Scan for the cell matching the given text and deliver its (x, y) coordinate at center. 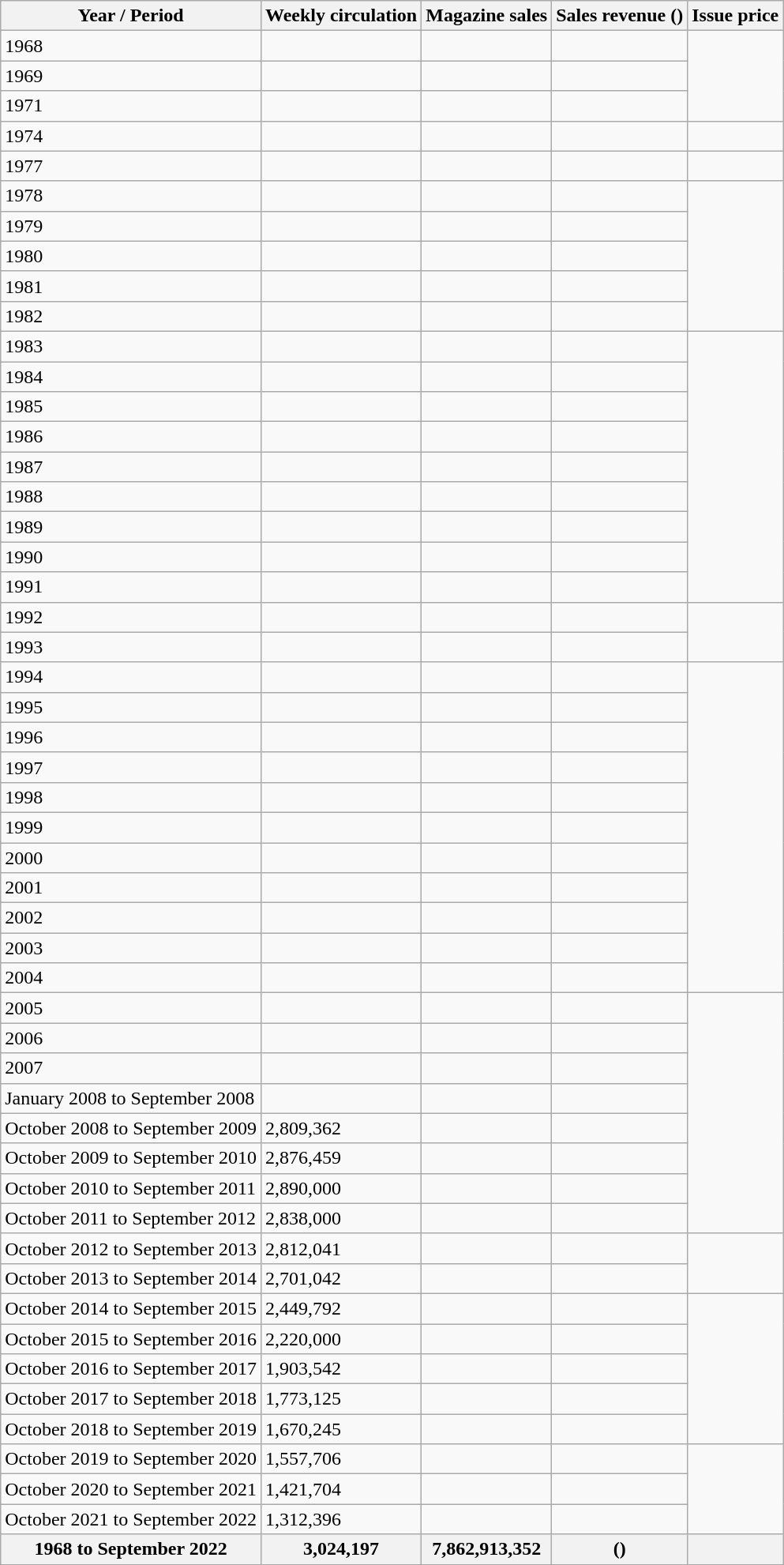
1982 (131, 316)
1991 (131, 587)
2,876,459 (341, 1158)
October 2010 to September 2011 (131, 1188)
7,862,913,352 (486, 1549)
2000 (131, 857)
October 2019 to September 2020 (131, 1459)
1974 (131, 136)
1,421,704 (341, 1489)
October 2017 to September 2018 (131, 1399)
1978 (131, 196)
1,312,396 (341, 1519)
January 2008 to September 2008 (131, 1098)
1968 (131, 46)
1983 (131, 346)
2004 (131, 978)
1998 (131, 797)
1993 (131, 647)
1986 (131, 437)
1,670,245 (341, 1429)
October 2014 to September 2015 (131, 1308)
1,903,542 (341, 1369)
2001 (131, 888)
2,449,792 (341, 1308)
1971 (131, 106)
1988 (131, 497)
() (620, 1549)
1987 (131, 467)
October 2009 to September 2010 (131, 1158)
2,812,041 (341, 1248)
Year / Period (131, 16)
1994 (131, 677)
2,890,000 (341, 1188)
1,557,706 (341, 1459)
Magazine sales (486, 16)
Sales revenue () (620, 16)
1981 (131, 286)
1990 (131, 557)
October 2020 to September 2021 (131, 1489)
Weekly circulation (341, 16)
2007 (131, 1068)
October 2016 to September 2017 (131, 1369)
1984 (131, 377)
2002 (131, 918)
1968 to September 2022 (131, 1549)
October 2021 to September 2022 (131, 1519)
2,220,000 (341, 1339)
1996 (131, 737)
2003 (131, 948)
1989 (131, 527)
October 2018 to September 2019 (131, 1429)
2,838,000 (341, 1218)
October 2008 to September 2009 (131, 1128)
Issue price (736, 16)
1977 (131, 166)
1999 (131, 827)
2,809,362 (341, 1128)
1992 (131, 617)
October 2011 to September 2012 (131, 1218)
1979 (131, 226)
October 2015 to September 2016 (131, 1339)
1985 (131, 407)
1997 (131, 767)
2005 (131, 1008)
1995 (131, 707)
1969 (131, 76)
3,024,197 (341, 1549)
2,701,042 (341, 1278)
2006 (131, 1038)
October 2013 to September 2014 (131, 1278)
1,773,125 (341, 1399)
1980 (131, 256)
October 2012 to September 2013 (131, 1248)
